For the text-containing cell, return its midpoint in [x, y] coordinate format. 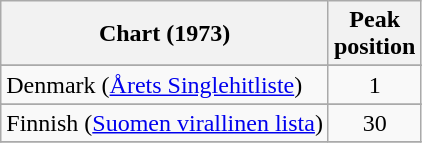
Denmark (Årets Singlehitliste) [165, 85]
1 [374, 85]
Chart (1973) [165, 34]
Peakposition [374, 34]
30 [374, 123]
Finnish (Suomen virallinen lista) [165, 123]
